From the cell containing the given text, extract its center point as [X, Y] coordinate. 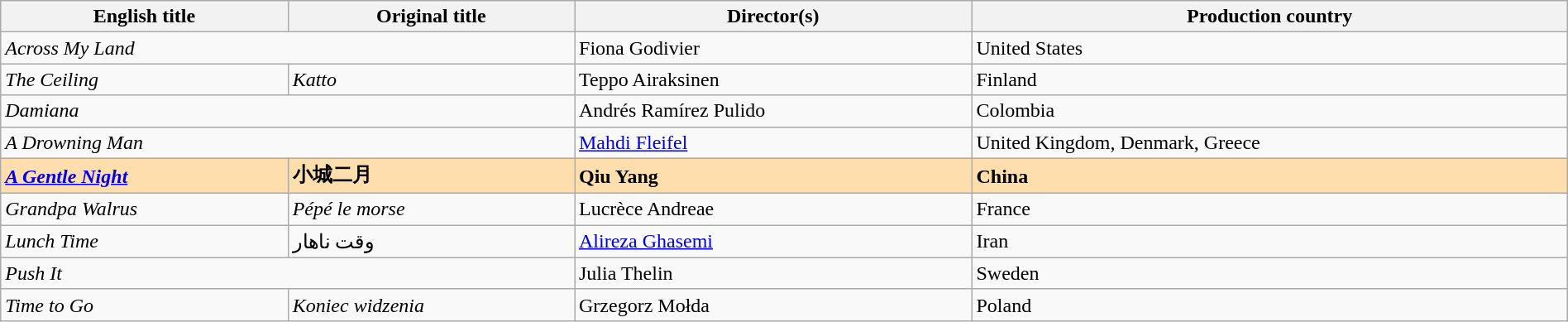
Director(s) [772, 17]
Colombia [1269, 111]
Pépé le morse [431, 209]
A Drowning Man [288, 142]
France [1269, 209]
Finland [1269, 79]
A Gentle Night [144, 175]
Sweden [1269, 273]
China [1269, 175]
Grandpa Walrus [144, 209]
Mahdi Fleifel [772, 142]
Grzegorz Mołda [772, 305]
Across My Land [288, 48]
Time to Go [144, 305]
Andrés Ramírez Pulido [772, 111]
The Ceiling [144, 79]
Lucrèce Andreae [772, 209]
Damiana [288, 111]
Alireza Ghasemi [772, 242]
Fiona Godivier [772, 48]
Production country [1269, 17]
Koniec widzenia [431, 305]
Katto [431, 79]
Push It [288, 273]
Julia Thelin [772, 273]
United States [1269, 48]
وقت ناهار [431, 242]
Lunch Time [144, 242]
Qiu Yang [772, 175]
Poland [1269, 305]
Original title [431, 17]
English title [144, 17]
United Kingdom, Denmark, Greece [1269, 142]
Teppo Airaksinen [772, 79]
Iran [1269, 242]
小城二月 [431, 175]
